Locate the cell with the specified text and output its [X, Y] center coordinate. 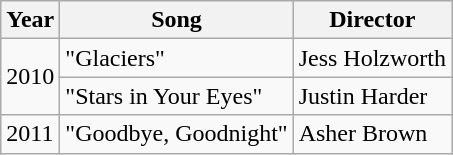
2010 [30, 77]
Song [176, 20]
Justin Harder [372, 96]
"Stars in Your Eyes" [176, 96]
Jess Holzworth [372, 58]
Year [30, 20]
2011 [30, 134]
Asher Brown [372, 134]
"Glaciers" [176, 58]
Director [372, 20]
"Goodbye, Goodnight" [176, 134]
